Extract the (X, Y) coordinate from the center of the cell holding the provided text.  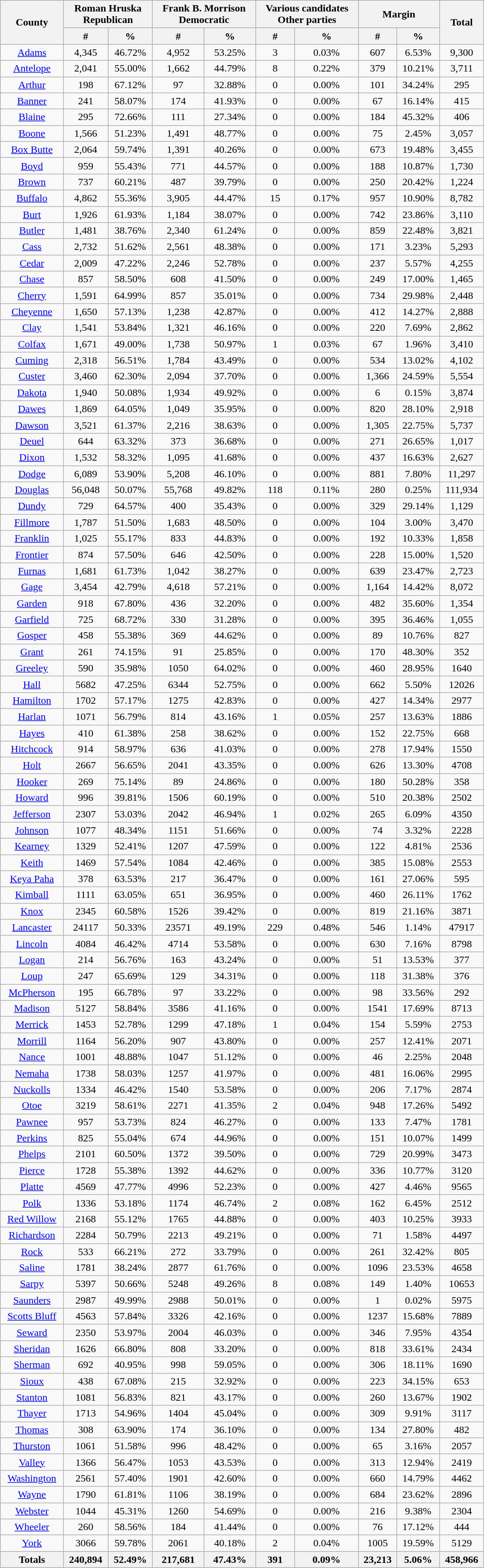
2,561 (178, 247)
Madison (32, 1009)
46.72% (130, 52)
52.49% (130, 1559)
2042 (178, 814)
60.50% (130, 1154)
50.79% (130, 1235)
52.23% (230, 1187)
2004 (178, 1333)
61.76% (230, 1268)
692 (86, 1365)
64.02% (230, 668)
2877 (178, 1268)
436 (178, 603)
Cuming (32, 360)
2874 (461, 1089)
Cedar (32, 263)
240,894 (86, 1559)
26.11% (418, 895)
Colfax (32, 344)
71 (378, 1235)
1790 (86, 1494)
1702 (86, 700)
684 (378, 1494)
Lancaster (32, 927)
1053 (178, 1462)
352 (461, 652)
2213 (178, 1235)
437 (378, 457)
162 (378, 1203)
1392 (178, 1170)
47.22% (130, 263)
42.50% (230, 555)
Wayne (32, 1494)
28.10% (418, 409)
3871 (461, 911)
58.03% (130, 1073)
1,940 (86, 393)
1,591 (86, 295)
2536 (461, 846)
56.20% (130, 1041)
590 (86, 668)
2988 (178, 1300)
412 (378, 312)
1,391 (178, 149)
808 (178, 1349)
2667 (86, 765)
998 (178, 1365)
44.79% (230, 69)
Hamilton (32, 700)
4708 (461, 765)
41.97% (230, 1073)
54.96% (130, 1413)
39.50% (230, 1154)
26.65% (418, 441)
415 (461, 101)
595 (461, 879)
McPherson (32, 992)
48.38% (230, 247)
214 (86, 960)
51.58% (130, 1446)
3933 (461, 1219)
636 (178, 749)
1081 (86, 1397)
49.92% (230, 393)
32.42% (418, 1251)
821 (178, 1397)
31.38% (418, 976)
51.50% (130, 522)
16.14% (418, 101)
9.91% (418, 1413)
4084 (86, 943)
819 (378, 911)
37.70% (230, 376)
Buffalo (32, 198)
Banner (32, 101)
1728 (86, 1170)
York (32, 1543)
198 (86, 85)
63.53% (130, 879)
3.00% (418, 522)
43.53% (230, 1462)
2,448 (461, 295)
3326 (178, 1316)
5127 (86, 1009)
1260 (178, 1511)
51.23% (130, 133)
58.84% (130, 1009)
3,057 (461, 133)
336 (378, 1170)
53.97% (130, 1333)
67.80% (130, 603)
2,318 (86, 360)
Butler (32, 231)
820 (378, 409)
1762 (461, 895)
45.04% (230, 1413)
1,520 (461, 555)
217,681 (178, 1559)
742 (378, 214)
2995 (461, 1073)
12026 (461, 684)
673 (378, 149)
17.69% (418, 1009)
65 (378, 1446)
1,238 (178, 312)
Keya Paha (32, 879)
660 (378, 1478)
Douglas (32, 490)
151 (378, 1138)
38.27% (230, 571)
36.47% (230, 879)
53.03% (130, 814)
32.20% (230, 603)
1207 (178, 846)
Total (461, 22)
458 (86, 636)
9565 (461, 1187)
1690 (461, 1365)
13.30% (418, 765)
51 (378, 960)
50.97% (230, 344)
2561 (86, 1478)
Totals (32, 1559)
53.90% (130, 474)
278 (378, 749)
49.21% (230, 1235)
918 (86, 603)
Sherman (32, 1365)
5,554 (461, 376)
1237 (378, 1316)
228 (378, 555)
11,297 (461, 474)
215 (178, 1381)
23,213 (378, 1559)
Grant (32, 652)
35.95% (230, 409)
19.48% (418, 149)
1,491 (178, 133)
Nemaha (32, 1073)
833 (178, 539)
1299 (178, 1025)
410 (86, 733)
630 (378, 943)
Brown (32, 182)
1550 (461, 749)
4563 (86, 1316)
2271 (178, 1106)
Wheeler (32, 1527)
56,048 (86, 490)
42.83% (230, 700)
1,049 (178, 409)
6,089 (86, 474)
17.12% (418, 1527)
43.80% (230, 1041)
98 (378, 992)
Box Butte (32, 149)
Polk (32, 1203)
Hitchcock (32, 749)
Thurston (32, 1446)
Pawnee (32, 1122)
2057 (461, 1446)
639 (378, 571)
46 (378, 1057)
2168 (86, 1219)
674 (178, 1138)
0.11% (326, 490)
Morrill (32, 1041)
53.18% (130, 1203)
546 (378, 927)
56.51% (130, 360)
43.24% (230, 960)
42.87% (230, 312)
Keith (32, 863)
18.11% (418, 1365)
3,110 (461, 214)
2,009 (86, 263)
1,164 (378, 587)
1005 (378, 1543)
2,216 (178, 425)
907 (178, 1041)
50.33% (130, 927)
Greeley (32, 668)
36.46% (418, 619)
Sheridan (32, 1349)
17.26% (418, 1106)
45.32% (418, 117)
27.06% (418, 879)
Hall (32, 684)
1,681 (86, 571)
41.03% (230, 749)
58.61% (130, 1106)
Margin (399, 14)
23.47% (418, 571)
385 (378, 863)
57.84% (130, 1316)
57.50% (130, 555)
247 (86, 976)
Nance (32, 1057)
63.05% (130, 895)
51.66% (230, 830)
55.43% (130, 166)
55.36% (130, 198)
6344 (178, 684)
0.17% (326, 198)
41.44% (230, 1527)
Webster (32, 1511)
41.35% (230, 1106)
1404 (178, 1413)
Loup (32, 976)
41.16% (230, 1009)
272 (178, 1251)
827 (461, 636)
1071 (86, 717)
49.26% (230, 1284)
1084 (178, 863)
662 (378, 684)
55.04% (130, 1138)
Arthur (32, 85)
771 (178, 166)
249 (378, 279)
1366 (86, 1462)
5.59% (418, 1025)
7.80% (418, 474)
5248 (178, 1284)
Dundy (32, 506)
59.05% (230, 1365)
5,737 (461, 425)
1,738 (178, 344)
15.00% (418, 555)
5682 (86, 684)
444 (461, 1527)
8,782 (461, 198)
1,184 (178, 214)
1506 (178, 798)
53.25% (230, 52)
Otoe (32, 1106)
1541 (378, 1009)
3,874 (461, 393)
Pierce (32, 1170)
292 (461, 992)
2048 (461, 1057)
46.74% (230, 1203)
42.79% (130, 587)
651 (178, 895)
2041 (178, 765)
1106 (178, 1494)
3120 (461, 1170)
17.94% (418, 749)
170 (378, 652)
8798 (461, 943)
Merrick (32, 1025)
38.76% (130, 231)
7.47% (418, 1122)
4,618 (178, 587)
58.32% (130, 457)
8,072 (461, 587)
51.62% (130, 247)
Richardson (32, 1235)
39.79% (230, 182)
10.33% (418, 539)
4462 (461, 1478)
122 (378, 846)
15.08% (418, 863)
3.23% (418, 247)
206 (378, 1089)
35.60% (418, 603)
47917 (461, 927)
24.59% (418, 376)
Phelps (32, 1154)
Platte (32, 1187)
358 (461, 782)
1,095 (178, 457)
38.24% (130, 1268)
Garden (32, 603)
400 (178, 506)
4658 (461, 1268)
458,966 (461, 1559)
19.59% (418, 1543)
Saline (32, 1268)
2.25% (418, 1057)
1,321 (178, 328)
24.86% (230, 782)
734 (378, 295)
29.14% (418, 506)
874 (86, 555)
154 (378, 1025)
1,683 (178, 522)
57.21% (230, 587)
2345 (86, 911)
Burt (32, 214)
1,858 (461, 539)
223 (378, 1381)
57.40% (130, 1478)
61.24% (230, 231)
1.40% (418, 1284)
133 (378, 1122)
217 (178, 879)
72.66% (130, 117)
48.30% (418, 652)
914 (86, 749)
1,042 (178, 571)
2,246 (178, 263)
2,340 (178, 231)
76 (378, 1527)
38.19% (230, 1494)
180 (378, 782)
4.46% (418, 1187)
2,094 (178, 376)
8713 (461, 1009)
Boone (32, 133)
16.06% (418, 1073)
15 (275, 198)
34.31% (230, 976)
Frontier (32, 555)
64.57% (130, 506)
818 (378, 1349)
20.42% (418, 182)
111 (178, 117)
10.87% (418, 166)
7.16% (418, 943)
269 (86, 782)
58.07% (130, 101)
2977 (461, 700)
7.69% (418, 328)
49.19% (230, 927)
Perkins (32, 1138)
Garfield (32, 619)
Antelope (32, 69)
104 (378, 522)
63.32% (130, 441)
10.07% (418, 1138)
1,025 (86, 539)
Frank B. MorrisonDemocratic (204, 14)
17.00% (418, 279)
265 (378, 814)
60.58% (130, 911)
1901 (178, 1478)
Hayes (32, 733)
Thomas (32, 1430)
5975 (461, 1300)
725 (86, 619)
1,354 (461, 603)
28.95% (418, 668)
42.46% (230, 863)
Stanton (32, 1397)
Nuckolls (32, 1089)
Gage (32, 587)
49.99% (130, 1300)
53.84% (130, 328)
32.92% (230, 1381)
61.38% (130, 733)
5492 (461, 1106)
4,102 (461, 360)
1,366 (378, 376)
52.75% (230, 684)
237 (378, 263)
12.94% (418, 1462)
9.38% (418, 1511)
438 (86, 1381)
Washington (32, 1478)
3,521 (86, 425)
2,723 (461, 571)
1499 (461, 1138)
1626 (86, 1349)
50.01% (230, 1300)
1453 (86, 1025)
152 (378, 733)
1001 (86, 1057)
1,787 (86, 522)
1,566 (86, 133)
5.50% (418, 684)
1164 (86, 1041)
54.69% (230, 1511)
3,711 (461, 69)
43.35% (230, 765)
533 (86, 1251)
9,300 (461, 52)
814 (178, 717)
3,410 (461, 344)
63.90% (130, 1430)
48.77% (230, 133)
47.43% (230, 1559)
1902 (461, 1397)
3,460 (86, 376)
67.12% (130, 85)
Thayer (32, 1413)
66.80% (130, 1349)
668 (461, 733)
49.00% (130, 344)
1151 (178, 830)
4497 (461, 1235)
County (32, 22)
59.74% (130, 149)
59.78% (130, 1543)
369 (178, 636)
58.97% (130, 749)
403 (378, 1219)
188 (378, 166)
2350 (86, 1333)
3117 (461, 1413)
Jefferson (32, 814)
61.93% (130, 214)
3 (275, 52)
2101 (86, 1154)
1,784 (178, 360)
6.53% (418, 52)
Gosper (32, 636)
55.17% (130, 539)
44.47% (230, 198)
38.62% (230, 733)
644 (86, 441)
46.94% (230, 814)
33.56% (418, 992)
4,255 (461, 263)
1,650 (86, 312)
57.17% (130, 700)
1336 (86, 1203)
195 (86, 992)
52.41% (130, 846)
626 (378, 765)
1077 (86, 830)
47.77% (130, 1187)
39.42% (230, 911)
47.59% (230, 846)
41.93% (230, 101)
35.98% (130, 668)
Rock (32, 1251)
50.28% (418, 782)
824 (178, 1122)
4,862 (86, 198)
1372 (178, 1154)
61.81% (130, 1494)
35.01% (230, 295)
1275 (178, 700)
Blaine (32, 117)
1,305 (378, 425)
61.73% (130, 571)
91 (178, 652)
41.50% (230, 279)
50.66% (130, 1284)
5.57% (418, 263)
1738 (86, 1073)
10.77% (418, 1170)
1713 (86, 1413)
379 (378, 69)
1,926 (86, 214)
2502 (461, 798)
229 (275, 927)
33.22% (230, 992)
4354 (461, 1333)
161 (378, 879)
1.96% (418, 344)
36.10% (230, 1430)
Cherry (32, 295)
Custer (32, 376)
258 (178, 733)
Chase (32, 279)
948 (378, 1106)
Cass (32, 247)
10.21% (418, 69)
53.73% (130, 1122)
1174 (178, 1203)
66.78% (130, 992)
29.98% (418, 295)
3066 (86, 1543)
2512 (461, 1203)
Deuel (32, 441)
2553 (461, 863)
65.69% (130, 976)
111,934 (461, 490)
Dodge (32, 474)
Fillmore (32, 522)
Roman HruskaRepublican (108, 14)
149 (378, 1284)
1,224 (461, 182)
2284 (86, 1235)
Red Willow (32, 1219)
1,934 (178, 393)
2071 (461, 1041)
510 (378, 798)
42.60% (230, 1478)
Hooker (32, 782)
1540 (178, 1089)
4996 (178, 1187)
Lincoln (32, 943)
4,952 (178, 52)
1050 (178, 668)
27.34% (230, 117)
32.88% (230, 85)
2753 (461, 1025)
171 (378, 247)
2896 (461, 1494)
74.15% (130, 652)
Logan (32, 960)
34.15% (418, 1381)
1886 (461, 717)
Knox (32, 911)
40.95% (130, 1365)
Sioux (32, 1381)
534 (378, 360)
653 (461, 1381)
391 (275, 1559)
Harlan (32, 717)
57.13% (130, 312)
3586 (178, 1009)
48.88% (130, 1057)
14.42% (418, 587)
1526 (178, 911)
44.83% (230, 539)
646 (178, 555)
43.17% (230, 1397)
58.56% (130, 1527)
3.16% (418, 1446)
250 (378, 182)
Howard (32, 798)
3219 (86, 1106)
Furnas (32, 571)
2419 (461, 1462)
Johnson (32, 830)
0.22% (326, 69)
67.08% (130, 1381)
1,671 (86, 344)
1,481 (86, 231)
48.42% (230, 1446)
13.67% (418, 1397)
346 (378, 1333)
2987 (86, 1300)
56.83% (130, 1397)
1,129 (461, 506)
13.02% (418, 360)
68.72% (130, 619)
48.50% (230, 522)
4569 (86, 1187)
2307 (86, 814)
1,662 (178, 69)
2061 (178, 1543)
64.05% (130, 409)
Various candidatesOther parties (306, 14)
42.16% (230, 1316)
36.95% (230, 895)
1,017 (461, 441)
45.31% (130, 1511)
378 (86, 879)
66.21% (130, 1251)
Sarpy (32, 1284)
Holt (32, 765)
43.49% (230, 360)
377 (461, 960)
46.03% (230, 1333)
2.45% (418, 133)
46.27% (230, 1122)
23571 (178, 927)
60.19% (230, 798)
39.81% (130, 798)
3.32% (418, 830)
101 (378, 85)
27.80% (418, 1430)
395 (378, 619)
1047 (178, 1057)
50.08% (130, 393)
46.16% (230, 328)
15.68% (418, 1316)
13.53% (418, 960)
373 (178, 441)
7889 (461, 1316)
1334 (86, 1089)
163 (178, 960)
1,541 (86, 328)
7.17% (418, 1089)
50.07% (130, 490)
25.85% (230, 652)
271 (378, 441)
1096 (378, 1268)
1061 (86, 1446)
376 (461, 976)
14.79% (418, 1478)
4350 (461, 814)
Boyd (32, 166)
5,208 (178, 474)
959 (86, 166)
Clay (32, 328)
40.26% (230, 149)
10.90% (418, 198)
6 (378, 393)
60.21% (130, 182)
43.16% (230, 717)
Dakota (32, 393)
2,732 (86, 247)
2,888 (461, 312)
22.48% (418, 231)
75 (378, 133)
2304 (461, 1511)
31.28% (230, 619)
61.37% (130, 425)
607 (378, 52)
56.79% (130, 717)
487 (178, 182)
51.12% (230, 1057)
14.34% (418, 700)
56.76% (130, 960)
6.09% (418, 814)
1,730 (461, 166)
47.25% (130, 684)
192 (378, 539)
0.15% (418, 393)
36.68% (230, 441)
Adams (32, 52)
3,905 (178, 198)
23.62% (418, 1494)
308 (86, 1430)
44.88% (230, 1219)
33.79% (230, 1251)
13.63% (418, 717)
2,862 (461, 328)
881 (378, 474)
241 (86, 101)
Saunders (32, 1300)
1.14% (418, 927)
805 (461, 1251)
309 (378, 1413)
Dawes (32, 409)
44.96% (230, 1138)
280 (378, 490)
134 (378, 1430)
38.07% (230, 214)
1111 (86, 895)
3,454 (86, 587)
46.10% (230, 474)
4714 (178, 943)
3,455 (461, 149)
10.76% (418, 636)
1,869 (86, 409)
2,918 (461, 409)
0.48% (326, 927)
14.27% (418, 312)
1469 (86, 863)
47.18% (230, 1025)
Franklin (32, 539)
56.65% (130, 765)
Valley (32, 1462)
20.38% (418, 798)
5.06% (418, 1559)
57.54% (130, 863)
2228 (461, 830)
75.14% (130, 782)
216 (378, 1511)
33.61% (418, 1349)
55,768 (178, 490)
330 (178, 619)
23.53% (418, 1268)
1640 (461, 668)
329 (378, 506)
20.99% (418, 1154)
34.24% (418, 85)
41.68% (230, 457)
859 (378, 231)
2434 (461, 1349)
481 (378, 1073)
10.25% (418, 1219)
49.82% (230, 490)
2,064 (86, 149)
1,465 (461, 279)
Kimball (32, 895)
406 (461, 117)
5,293 (461, 247)
0.25% (418, 490)
5397 (86, 1284)
55.12% (130, 1219)
1257 (178, 1073)
Kearney (32, 846)
4.81% (418, 846)
1044 (86, 1511)
23.86% (418, 214)
313 (378, 1462)
1765 (178, 1219)
5129 (461, 1543)
608 (178, 279)
306 (378, 1365)
0.09% (326, 1559)
Seward (32, 1333)
10653 (461, 1284)
6.45% (418, 1203)
Dawson (32, 425)
48.34% (130, 830)
Dixon (32, 457)
2,041 (86, 69)
825 (86, 1138)
737 (86, 182)
40.18% (230, 1543)
12.41% (418, 1041)
74 (378, 830)
2,627 (461, 457)
129 (178, 976)
0.05% (326, 717)
21.16% (418, 911)
4,345 (86, 52)
55.00% (130, 69)
3473 (461, 1154)
24117 (86, 927)
38.63% (230, 425)
33.20% (230, 1349)
Cheyenne (32, 312)
64.99% (130, 295)
Scotts Bluff (32, 1316)
7.95% (418, 1333)
35.43% (230, 506)
1,055 (461, 619)
62.30% (130, 376)
16.63% (418, 457)
1.58% (418, 1235)
1329 (86, 846)
1,532 (86, 457)
3,470 (461, 522)
56.47% (130, 1462)
220 (378, 328)
58.50% (130, 279)
3,821 (461, 231)
44.57% (230, 166)
